Output the (X, Y) coordinate of the center of the cell containing the given text.  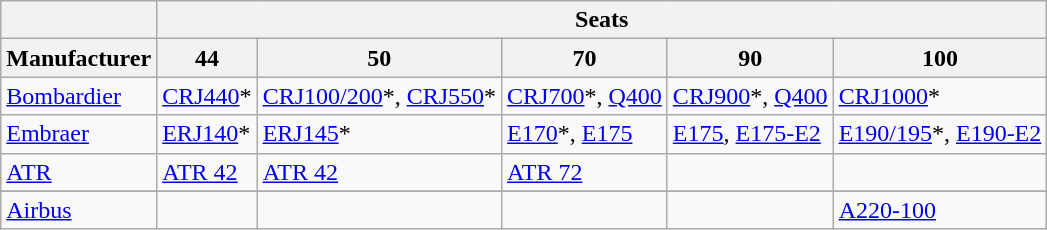
Embraer (79, 134)
Bombardier (79, 96)
50 (379, 58)
CRJ1000* (940, 96)
E170*, E175 (585, 134)
ATR (79, 172)
E190/195*, E190-E2 (940, 134)
E175, E175-E2 (750, 134)
CRJ100/200*, CRJ550* (379, 96)
44 (207, 58)
ERJ140* (207, 134)
100 (940, 58)
CRJ700*, Q400 (585, 96)
70 (585, 58)
Airbus (79, 210)
ERJ145* (379, 134)
Manufacturer (79, 58)
ATR 72 (585, 172)
Seats (602, 20)
CRJ440* (207, 96)
A220-100 (940, 210)
90 (750, 58)
CRJ900*, Q400 (750, 96)
